Return the [x, y] coordinate for the center point of the cell that contains the specified text.  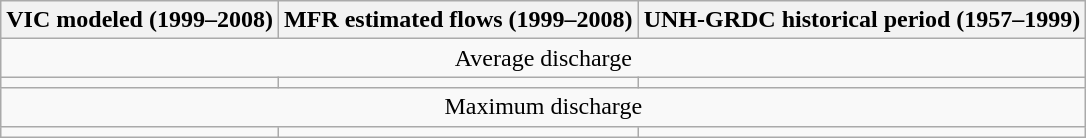
MFR estimated flows (1999–2008) [458, 20]
UNH-GRDC historical period (1957–1999) [862, 20]
Average discharge [544, 58]
Maximum discharge [544, 107]
VIC modeled (1999–2008) [140, 20]
